Determine the (X, Y) coordinate at the center of the cell enclosing the given text.  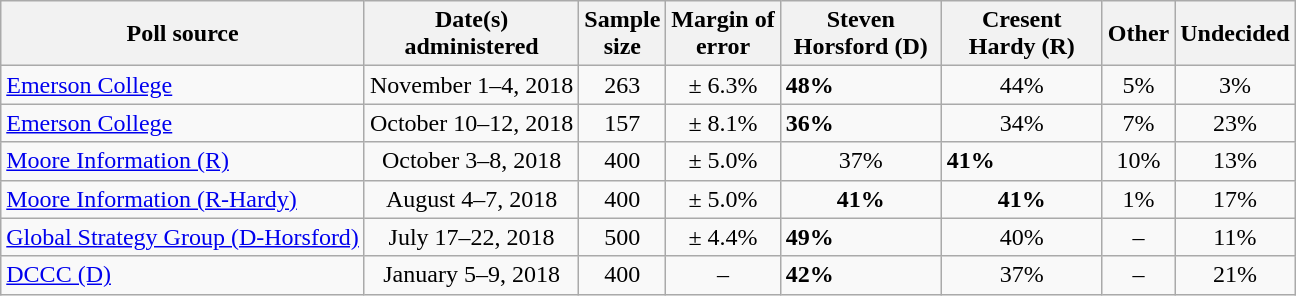
Margin oferror (723, 34)
42% (860, 275)
Undecided (1235, 34)
August 4–7, 2018 (471, 199)
21% (1235, 275)
23% (1235, 123)
October 3–8, 2018 (471, 161)
July 17–22, 2018 (471, 237)
34% (1022, 123)
44% (1022, 85)
Samplesize (622, 34)
3% (1235, 85)
Other (1138, 34)
CresentHardy (R) (1022, 34)
263 (622, 85)
Poll source (183, 34)
1% (1138, 199)
October 10–12, 2018 (471, 123)
± 6.3% (723, 85)
StevenHorsford (D) (860, 34)
500 (622, 237)
± 4.4% (723, 237)
Date(s)administered (471, 34)
49% (860, 237)
November 1–4, 2018 (471, 85)
11% (1235, 237)
36% (860, 123)
7% (1138, 123)
January 5–9, 2018 (471, 275)
Global Strategy Group (D-Horsford) (183, 237)
17% (1235, 199)
Moore Information (R) (183, 161)
Moore Information (R-Hardy) (183, 199)
5% (1138, 85)
40% (1022, 237)
13% (1235, 161)
± 8.1% (723, 123)
48% (860, 85)
DCCC (D) (183, 275)
10% (1138, 161)
157 (622, 123)
